Output the (X, Y) coordinate of the center of the cell containing the given text.  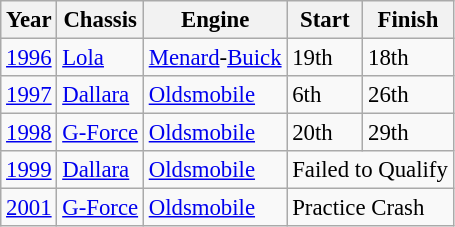
Finish (408, 20)
19th (325, 58)
2001 (29, 208)
Menard-Buick (214, 58)
20th (325, 133)
1996 (29, 58)
29th (408, 133)
Lola (100, 58)
26th (408, 95)
18th (408, 58)
Year (29, 20)
Start (325, 20)
Practice Crash (370, 208)
Chassis (100, 20)
6th (325, 95)
Engine (214, 20)
Failed to Qualify (370, 170)
1998 (29, 133)
1999 (29, 170)
1997 (29, 95)
